Find where the given text appears and provide that cell's center as (X, Y) coordinate. 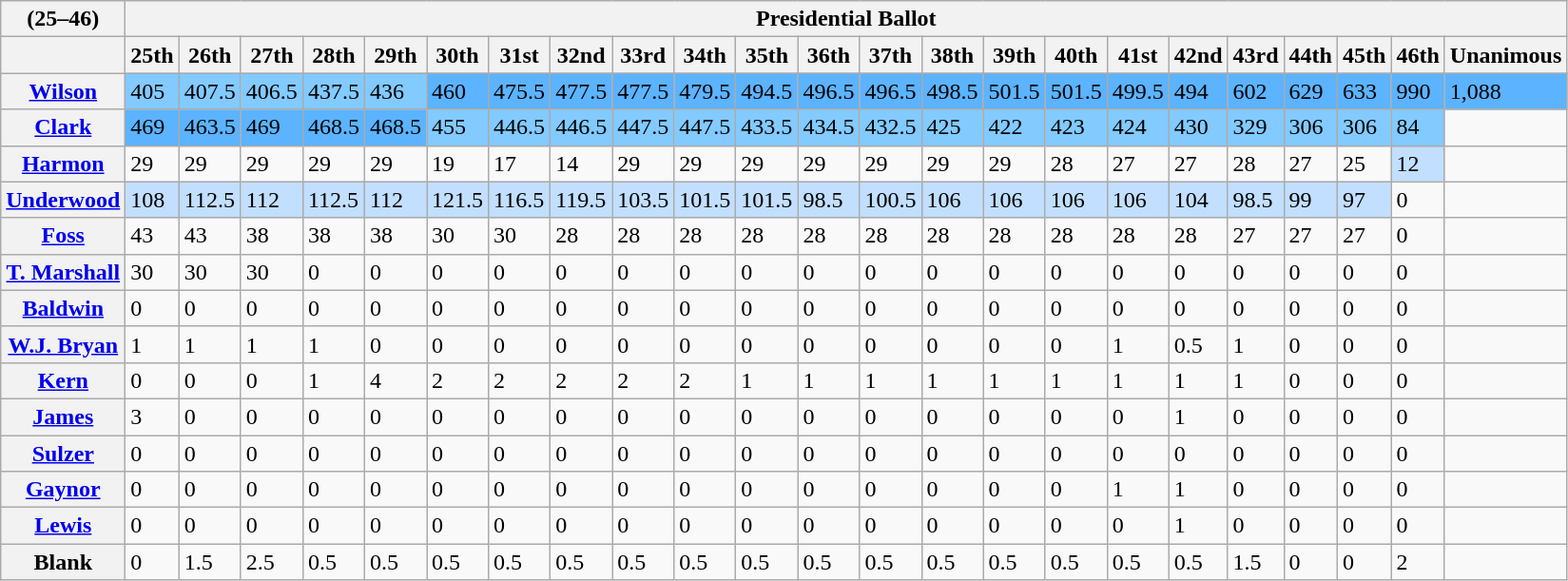
99 (1310, 200)
14 (582, 164)
27th (272, 55)
407.5 (209, 91)
25th (152, 55)
434.5 (829, 127)
108 (152, 200)
460 (456, 91)
33rd (643, 55)
(25–46) (63, 19)
84 (1418, 127)
43rd (1255, 55)
475.5 (519, 91)
405 (152, 91)
990 (1418, 91)
25 (1364, 164)
38th (953, 55)
34th (706, 55)
455 (456, 127)
37th (890, 55)
Sulzer (63, 454)
Kern (63, 380)
29th (396, 55)
494 (1198, 91)
42nd (1198, 55)
422 (1014, 127)
36th (829, 55)
41st (1137, 55)
479.5 (706, 91)
31st (519, 55)
40th (1076, 55)
Blank (63, 562)
100.5 (890, 200)
430 (1198, 127)
602 (1255, 91)
97 (1364, 200)
Clark (63, 127)
463.5 (209, 127)
44th (1310, 55)
32nd (582, 55)
Unanimous (1505, 55)
James (63, 416)
19 (456, 164)
Harmon (63, 164)
424 (1137, 127)
436 (396, 91)
406.5 (272, 91)
28th (333, 55)
1,088 (1505, 91)
45th (1364, 55)
121.5 (456, 200)
629 (1310, 91)
119.5 (582, 200)
433.5 (766, 127)
39th (1014, 55)
Underwood (63, 200)
432.5 (890, 127)
Presidential Ballot (846, 19)
329 (1255, 127)
3 (152, 416)
498.5 (953, 91)
Gaynor (63, 490)
30th (456, 55)
Lewis (63, 526)
423 (1076, 127)
494.5 (766, 91)
104 (1198, 200)
499.5 (1137, 91)
35th (766, 55)
Baldwin (63, 308)
26th (209, 55)
437.5 (333, 91)
2.5 (272, 562)
T. Marshall (63, 272)
46th (1418, 55)
Foss (63, 236)
425 (953, 127)
W.J. Bryan (63, 344)
12 (1418, 164)
4 (396, 380)
116.5 (519, 200)
17 (519, 164)
633 (1364, 91)
103.5 (643, 200)
Wilson (63, 91)
